Find where the given text appears and provide that cell's center as (X, Y) coordinate. 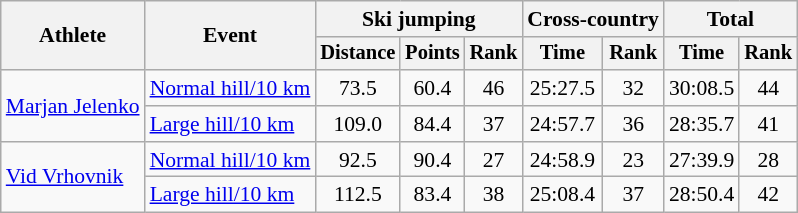
84.4 (432, 124)
92.5 (358, 160)
25:27.5 (562, 88)
Ski jumping (418, 19)
28:35.7 (702, 124)
Distance (358, 54)
90.4 (432, 160)
38 (494, 195)
28:50.4 (702, 195)
Marjan Jelenko (73, 106)
109.0 (358, 124)
73.5 (358, 88)
27 (494, 160)
Points (432, 54)
30:08.5 (702, 88)
24:57.7 (562, 124)
25:08.4 (562, 195)
36 (634, 124)
28 (768, 160)
83.4 (432, 195)
24:58.9 (562, 160)
27:39.9 (702, 160)
Vid Vrhovnik (73, 178)
32 (634, 88)
Cross-country (593, 19)
Event (230, 36)
23 (634, 160)
44 (768, 88)
112.5 (358, 195)
46 (494, 88)
42 (768, 195)
41 (768, 124)
Total (730, 19)
60.4 (432, 88)
Athlete (73, 36)
